Capture the cell that displays the provided text and extract its (X, Y) central coordinate. 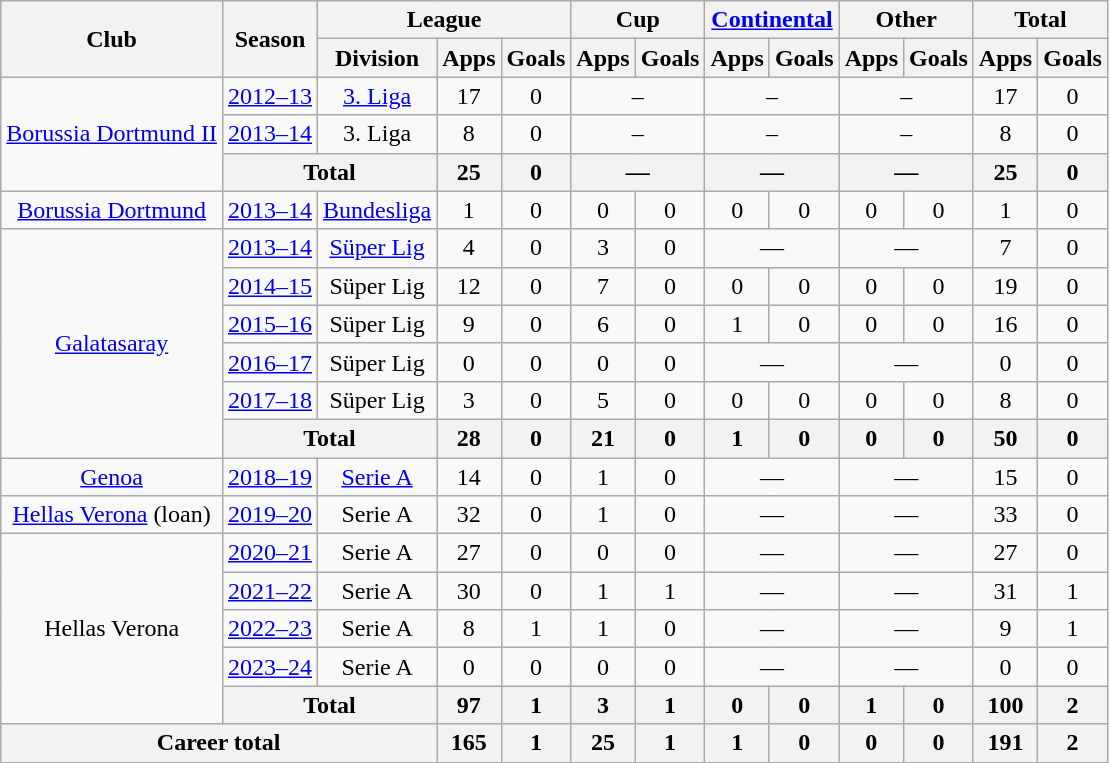
2016–17 (270, 362)
Borussia Dortmund (112, 210)
50 (1005, 438)
15 (1005, 477)
28 (469, 438)
21 (603, 438)
2017–18 (270, 400)
Hellas Verona (112, 629)
Bundesliga (378, 210)
14 (469, 477)
6 (603, 324)
Borussia Dortmund II (112, 134)
2022–23 (270, 629)
16 (1005, 324)
32 (469, 515)
2023–24 (270, 667)
2014–15 (270, 286)
100 (1005, 705)
5 (603, 400)
Hellas Verona (loan) (112, 515)
2018–19 (270, 477)
2015–16 (270, 324)
97 (469, 705)
33 (1005, 515)
Other (906, 20)
Galatasaray (112, 343)
12 (469, 286)
Cup (638, 20)
League (444, 20)
2021–22 (270, 591)
4 (469, 248)
2012–13 (270, 96)
Season (270, 39)
2019–20 (270, 515)
Continental (772, 20)
2020–21 (270, 553)
191 (1005, 743)
165 (469, 743)
Club (112, 39)
Genoa (112, 477)
19 (1005, 286)
31 (1005, 591)
30 (469, 591)
Career total (219, 743)
Division (378, 58)
